Determine the (x, y) coordinate at the center of the cell enclosing the given text.  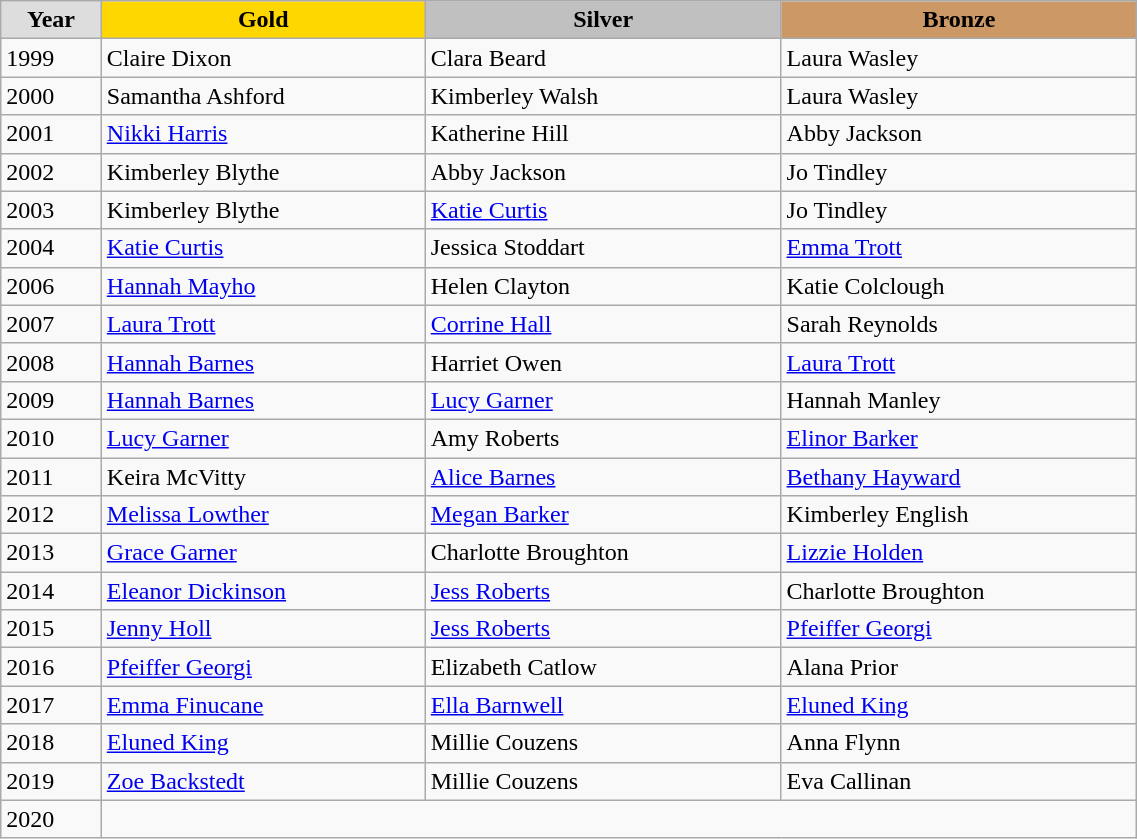
2014 (52, 591)
Elizabeth Catlow (603, 667)
2008 (52, 362)
Keira McVitty (263, 477)
Megan Barker (603, 515)
Hannah Mayho (263, 286)
Bethany Hayward (959, 477)
Emma Trott (959, 248)
2001 (52, 134)
2015 (52, 629)
Bronze (959, 20)
Corrine Hall (603, 324)
Helen Clayton (603, 286)
Grace Garner (263, 553)
2003 (52, 210)
Anna Flynn (959, 743)
2011 (52, 477)
Lizzie Holden (959, 553)
Jenny Holl (263, 629)
Amy Roberts (603, 438)
2002 (52, 172)
Emma Finucane (263, 705)
Year (52, 20)
Nikki Harris (263, 134)
Alice Barnes (603, 477)
Harriet Owen (603, 362)
Eleanor Dickinson (263, 591)
2019 (52, 781)
Gold (263, 20)
Kimberley English (959, 515)
Samantha Ashford (263, 96)
Katherine Hill (603, 134)
Eva Callinan (959, 781)
Claire Dixon (263, 58)
2012 (52, 515)
2000 (52, 96)
Jessica Stoddart (603, 248)
2017 (52, 705)
2007 (52, 324)
2020 (52, 819)
2006 (52, 286)
2016 (52, 667)
Sarah Reynolds (959, 324)
2009 (52, 400)
1999 (52, 58)
Hannah Manley (959, 400)
Silver (603, 20)
Clara Beard (603, 58)
Alana Prior (959, 667)
2013 (52, 553)
Zoe Backstedt (263, 781)
2010 (52, 438)
Ella Barnwell (603, 705)
Katie Colclough (959, 286)
Melissa Lowther (263, 515)
2018 (52, 743)
2004 (52, 248)
Kimberley Walsh (603, 96)
Elinor Barker (959, 438)
